Identify which cell holds the provided text, then report its (x, y) central coordinate. 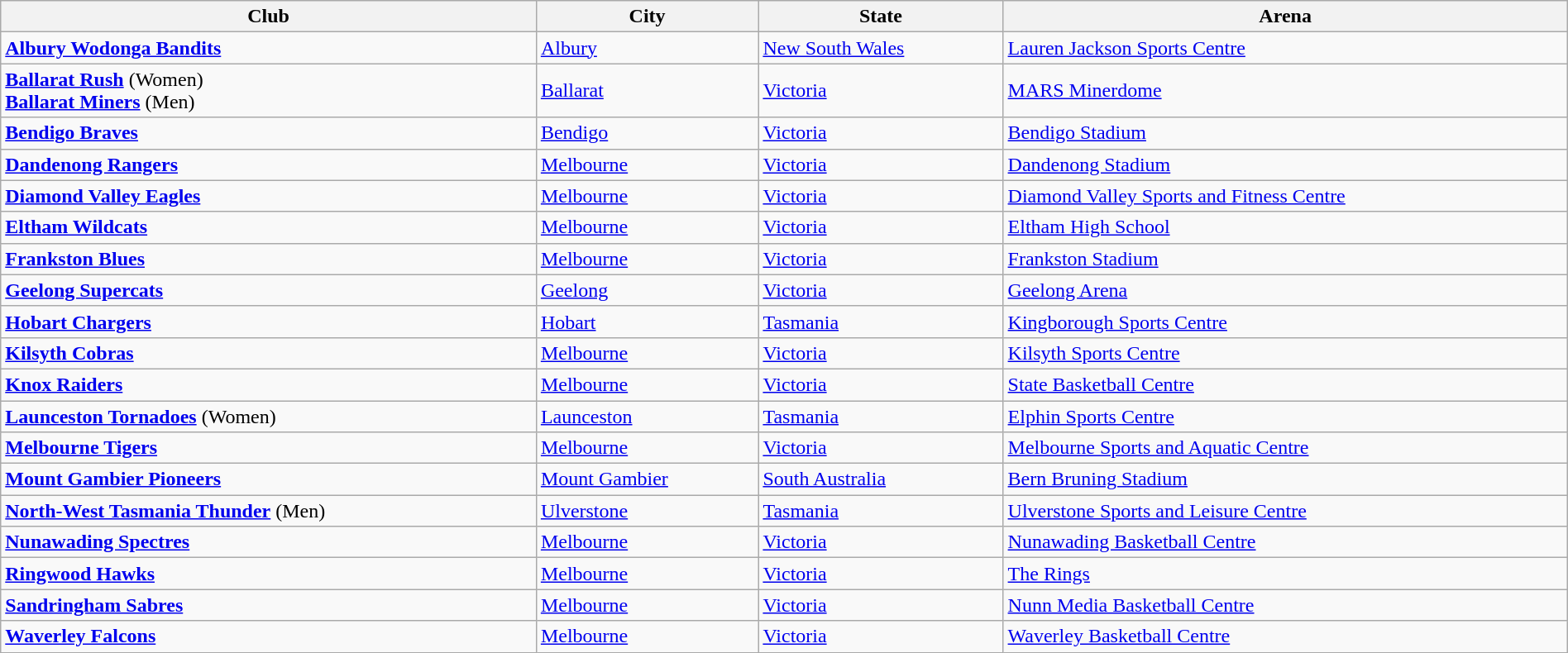
Geelong Supercats (269, 290)
Launceston Tornadoes (Women) (269, 416)
New South Wales (881, 48)
Geelong (647, 290)
Hobart Chargers (269, 322)
Launceston (647, 416)
Ulverstone Sports and Leisure Centre (1285, 511)
Ulverstone (647, 511)
Nunawading Spectres (269, 542)
State (881, 17)
Diamond Valley Eagles (269, 196)
Ballarat Rush (Women)Ballarat Miners (Men) (269, 91)
Bendigo Braves (269, 133)
Melbourne Sports and Aquatic Centre (1285, 448)
Dandenong Rangers (269, 164)
Kilsyth Sports Centre (1285, 353)
Bendigo (647, 133)
Lauren Jackson Sports Centre (1285, 48)
Melbourne Tigers (269, 448)
South Australia (881, 479)
Geelong Arena (1285, 290)
Nunn Media Basketball Centre (1285, 605)
Elphin Sports Centre (1285, 416)
Mount Gambier Pioneers (269, 479)
Bendigo Stadium (1285, 133)
Bern Bruning Stadium (1285, 479)
Arena (1285, 17)
City (647, 17)
MARS Minerdome (1285, 91)
Club (269, 17)
State Basketball Centre (1285, 384)
Frankston Stadium (1285, 259)
Kingborough Sports Centre (1285, 322)
Knox Raiders (269, 384)
North-West Tasmania Thunder (Men) (269, 511)
Frankston Blues (269, 259)
Waverley Basketball Centre (1285, 636)
Kilsyth Cobras (269, 353)
Sandringham Sabres (269, 605)
Waverley Falcons (269, 636)
The Rings (1285, 574)
Diamond Valley Sports and Fitness Centre (1285, 196)
Albury (647, 48)
Eltham High School (1285, 227)
Hobart (647, 322)
Mount Gambier (647, 479)
Dandenong Stadium (1285, 164)
Albury Wodonga Bandits (269, 48)
Ballarat (647, 91)
Ringwood Hawks (269, 574)
Eltham Wildcats (269, 227)
Nunawading Basketball Centre (1285, 542)
